Return the (x, y) coordinate for the center point of the cell that contains the specified text.  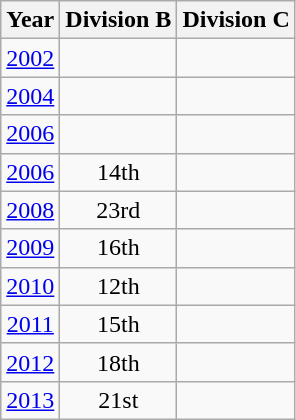
14th (118, 172)
16th (118, 248)
2008 (30, 210)
18th (118, 362)
12th (118, 286)
Division B (118, 20)
2011 (30, 324)
2004 (30, 96)
23rd (118, 210)
2010 (30, 286)
2009 (30, 248)
2013 (30, 400)
2002 (30, 58)
Year (30, 20)
Division C (236, 20)
2012 (30, 362)
15th (118, 324)
21st (118, 400)
